Pinpoint the cell where the given text exists, returning its [X, Y] midpoint coordinate. 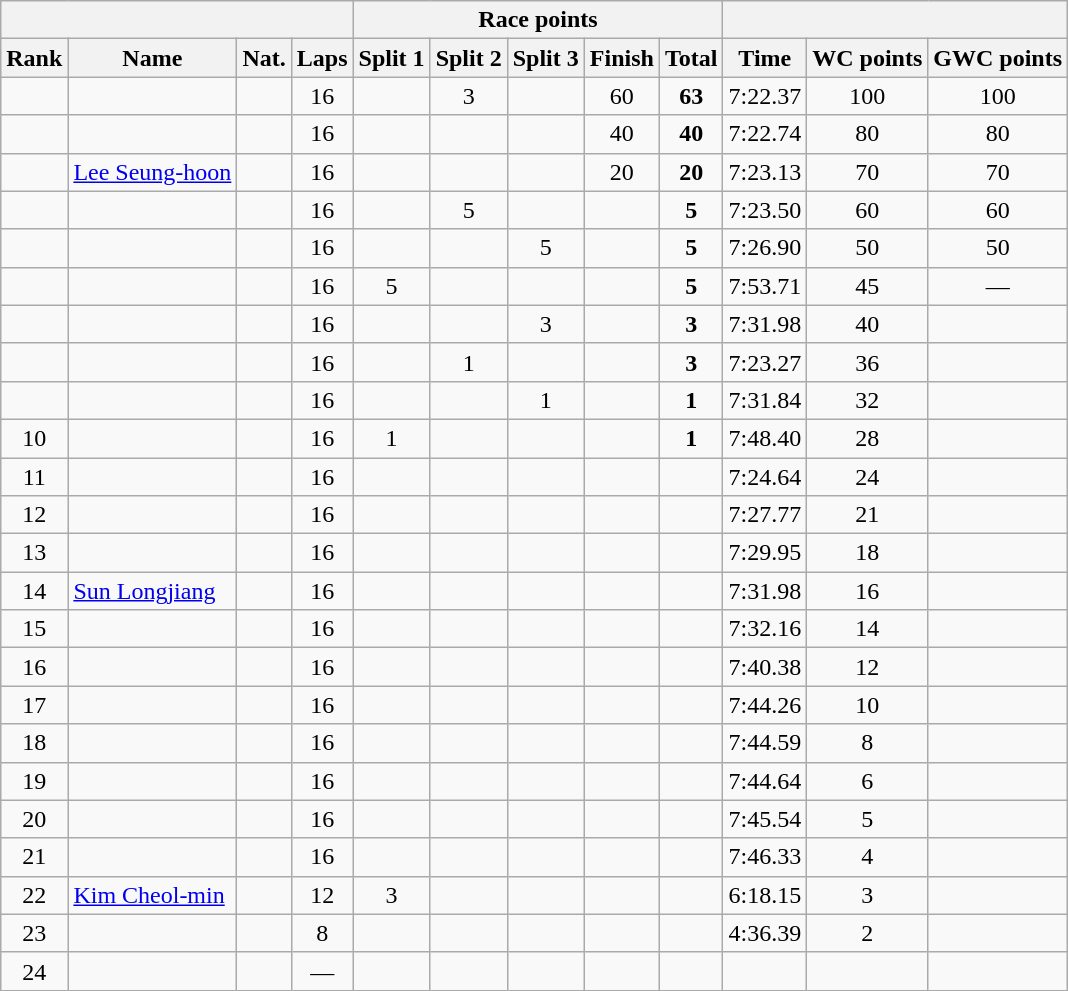
45 [868, 286]
7:29.95 [765, 553]
Rank [34, 58]
Kim Cheol-min [152, 895]
7:46.33 [765, 857]
7:40.38 [765, 667]
6 [868, 781]
7:24.64 [765, 477]
7:48.40 [765, 438]
7:53.71 [765, 286]
Finish [622, 58]
Sun Longjiang [152, 591]
32 [868, 400]
7:22.74 [765, 134]
Lee Seung-hoon [152, 172]
Total [691, 58]
2 [868, 933]
Laps [322, 58]
7:23.13 [765, 172]
15 [34, 629]
7:23.27 [765, 362]
Name [152, 58]
7:45.54 [765, 819]
11 [34, 477]
28 [868, 438]
7:44.59 [765, 743]
7:27.77 [765, 515]
23 [34, 933]
22 [34, 895]
7:32.16 [765, 629]
36 [868, 362]
WC points [868, 58]
Time [765, 58]
Race points [538, 20]
13 [34, 553]
7:23.50 [765, 210]
7:44.64 [765, 781]
Nat. [264, 58]
7:22.37 [765, 96]
GWC points [998, 58]
63 [691, 96]
7:31.84 [765, 400]
Split 1 [392, 58]
7:26.90 [765, 248]
4 [868, 857]
7:44.26 [765, 705]
6:18.15 [765, 895]
4:36.39 [765, 933]
Split 3 [546, 58]
17 [34, 705]
19 [34, 781]
Split 2 [468, 58]
